From the cell containing the given text, extract its center point as [X, Y] coordinate. 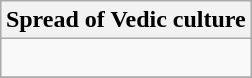
Spread of Vedic culture [126, 20]
